Scan for the cell matching the given text and deliver its (X, Y) coordinate at center. 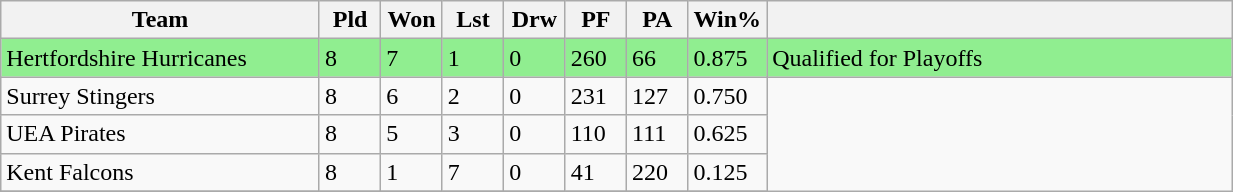
UEA Pirates (160, 134)
0.750 (728, 96)
Lst (472, 20)
2 (472, 96)
66 (658, 58)
220 (658, 172)
3 (472, 134)
5 (412, 134)
127 (658, 96)
0.625 (728, 134)
6 (412, 96)
Team (160, 20)
PA (658, 20)
Hertfordshire Hurricanes (160, 58)
Win% (728, 20)
111 (658, 134)
41 (596, 172)
231 (596, 96)
Won (412, 20)
Pld (350, 20)
PF (596, 20)
260 (596, 58)
0.125 (728, 172)
0.875 (728, 58)
Kent Falcons (160, 172)
Surrey Stingers (160, 96)
110 (596, 134)
Drw (534, 20)
Qualified for Playoffs (1000, 58)
